Scan for the cell matching the given text and deliver its (X, Y) coordinate at center. 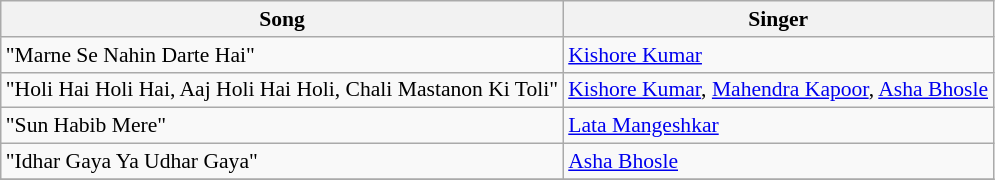
"Holi Hai Holi Hai, Aaj Holi Hai Holi, Chali Mastanon Ki Toli" (282, 90)
Asha Bhosle (778, 162)
Singer (778, 19)
"Idhar Gaya Ya Udhar Gaya" (282, 162)
Lata Mangeshkar (778, 126)
"Marne Se Nahin Darte Hai" (282, 55)
"Sun Habib Mere" (282, 126)
Kishore Kumar (778, 55)
Song (282, 19)
Kishore Kumar, Mahendra Kapoor, Asha Bhosle (778, 90)
